Return [x, y] of the center of cell containing provided text 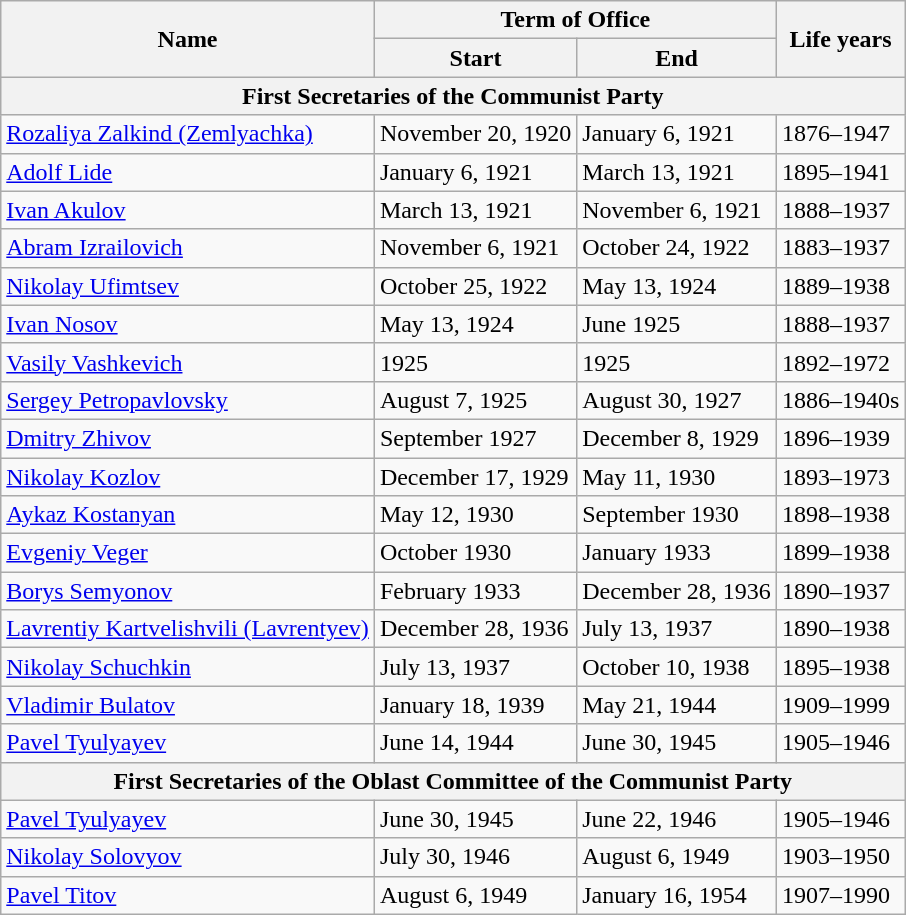
January 18, 1939 [475, 705]
December 8, 1929 [677, 438]
October 10, 1938 [677, 667]
1898–1938 [840, 515]
June 22, 1946 [677, 819]
End [677, 58]
Sergey Petropavlovsky [188, 400]
1876–1947 [840, 134]
October 24, 1922 [677, 248]
October 25, 1922 [475, 286]
1883–1937 [840, 248]
June 14, 1944 [475, 743]
Vasily Vashkevich [188, 362]
1895–1938 [840, 667]
Pavel Titov [188, 895]
1890–1937 [840, 591]
Vladimir Bulatov [188, 705]
August 30, 1927 [677, 400]
1909–1999 [840, 705]
Abram Izrailovich [188, 248]
1896–1939 [840, 438]
1899–1938 [840, 553]
Adolf Lide [188, 172]
Lavrentiy Kartvelishvili (Lavrentyev) [188, 629]
Nikolay Kozlov [188, 477]
Ivan Nosov [188, 324]
Dmitry Zhivov [188, 438]
November 20, 1920 [475, 134]
Nikolay Solovyov [188, 857]
August 7, 1925 [475, 400]
Name [188, 39]
Term of Office [575, 20]
Borys Semyonov [188, 591]
January 16, 1954 [677, 895]
January 1933 [677, 553]
Aykaz Kostanyan [188, 515]
Ivan Akulov [188, 210]
1907–1990 [840, 895]
Start [475, 58]
June 1925 [677, 324]
July 30, 1946 [475, 857]
Rozaliya Zalkind (Zemlyachka) [188, 134]
May 21, 1944 [677, 705]
First Secretaries of the Communist Party [453, 96]
Life years [840, 39]
1892–1972 [840, 362]
September 1930 [677, 515]
Nikolay Schuchkin [188, 667]
December 17, 1929 [475, 477]
1889–1938 [840, 286]
1893–1973 [840, 477]
Nikolay Ufimtsev [188, 286]
1890–1938 [840, 629]
May 11, 1930 [677, 477]
May 12, 1930 [475, 515]
1895–1941 [840, 172]
October 1930 [475, 553]
1886–1940s [840, 400]
First Secretaries of the Oblast Committee of the Communist Party [453, 781]
Evgeniy Veger [188, 553]
September 1927 [475, 438]
1903–1950 [840, 857]
February 1933 [475, 591]
